Return [X, Y] of the center of cell containing provided text 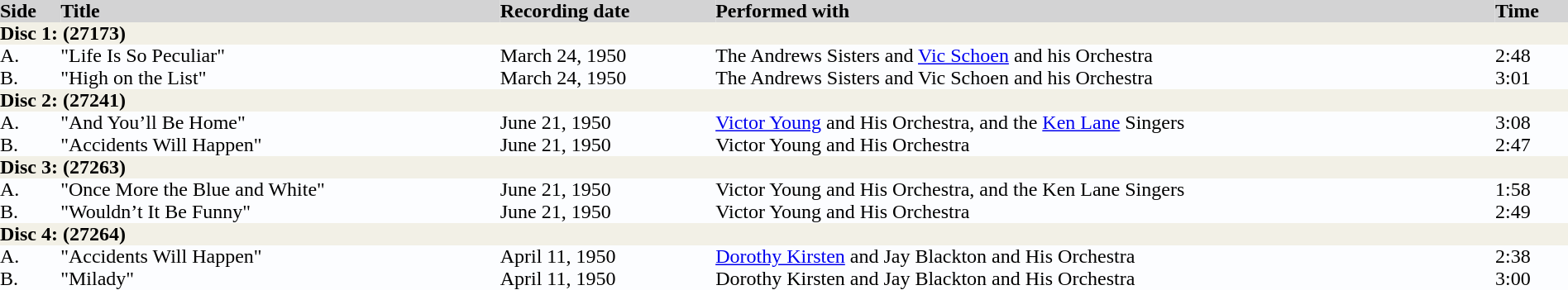
"And You’ll Be Home" [280, 122]
"Wouldn’t It Be Funny" [280, 212]
2:38 [1532, 256]
2:47 [1532, 145]
Disc 3: (27263) [784, 167]
"Life Is So Peculiar" [280, 56]
Disc 2: (27241) [784, 101]
Disc 1: (27173) [784, 33]
3:00 [1532, 279]
3:08 [1532, 122]
"High on the List" [280, 78]
Performed with [1105, 12]
Time [1532, 12]
Recording date [608, 12]
Disc 4: (27264) [784, 235]
1:58 [1532, 190]
"Milady" [280, 279]
"Once More the Blue and White" [280, 190]
3:01 [1532, 78]
Side [30, 12]
2:49 [1532, 212]
Title [280, 12]
2:48 [1532, 56]
